From the cell containing the given text, extract its center point as [x, y] coordinate. 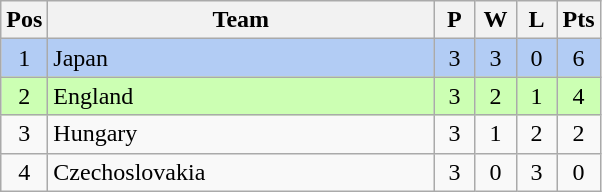
Pos [24, 20]
Hungary [241, 134]
Czechoslovakia [241, 172]
Pts [578, 20]
England [241, 96]
P [454, 20]
W [496, 20]
6 [578, 58]
Team [241, 20]
L [536, 20]
Japan [241, 58]
